Extract the [x, y] coordinate from the center of the cell holding the provided text.  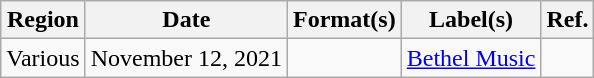
Ref. [568, 20]
Date [186, 20]
Format(s) [345, 20]
Bethel Music [471, 58]
November 12, 2021 [186, 58]
Various [43, 58]
Region [43, 20]
Label(s) [471, 20]
